Capture the cell that displays the provided text and extract its [X, Y] central coordinate. 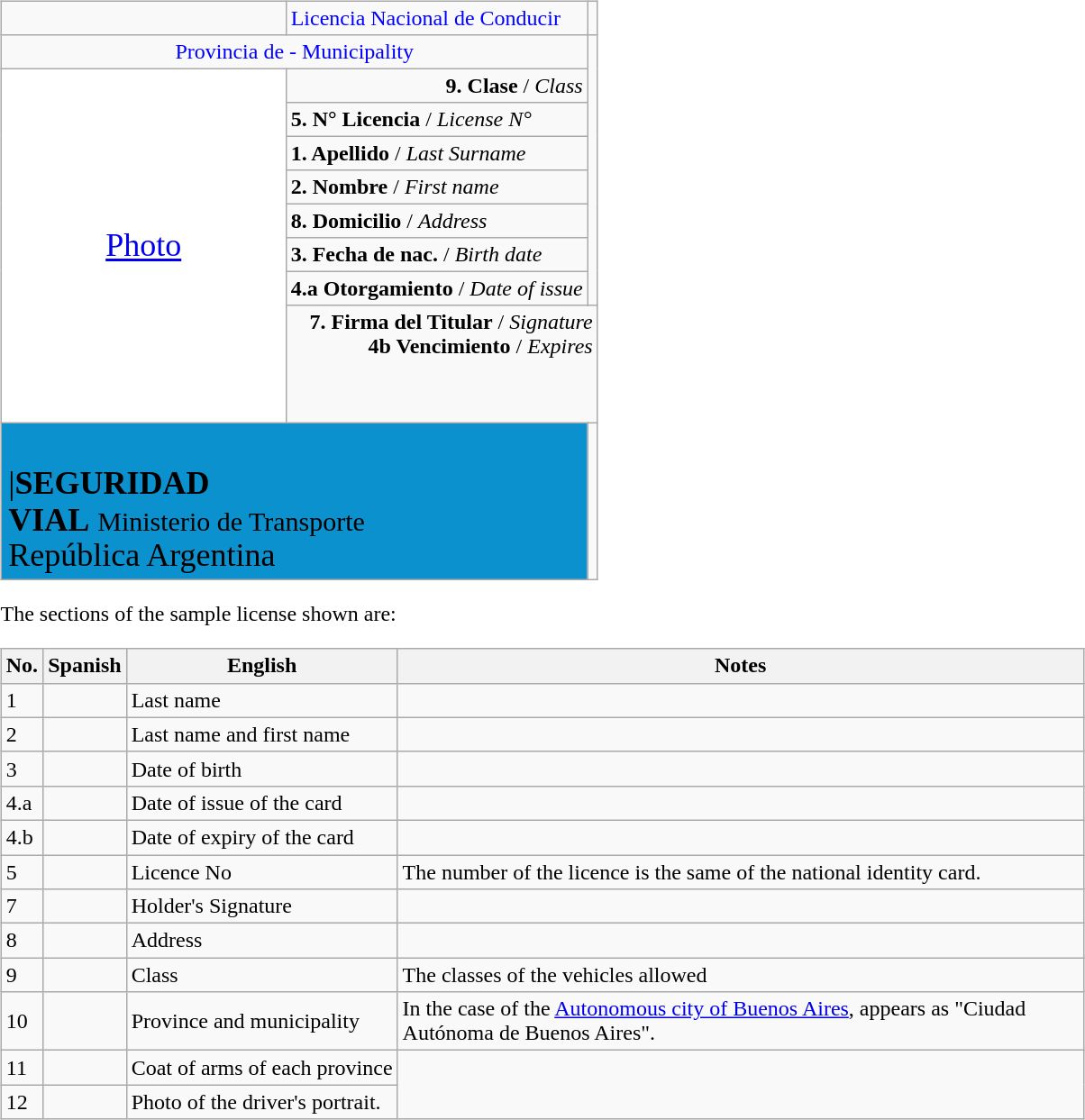
In the case of the Autonomous city of Buenos Aires, appears as "Ciudad Autónoma de Buenos Aires". [741, 1022]
10 [22, 1022]
Photo [143, 245]
1. Apellido / Last Surname [436, 153]
8 [22, 941]
2 [22, 734]
12 [22, 1102]
Spanish [85, 666]
3. Fecha de nac. / Birth date [436, 254]
Holder's Signature [261, 906]
4.b [22, 837]
5. N° Licencia / License N° [436, 119]
Last name and first name [261, 734]
Class [261, 975]
7. Firma del Titular / Signature 4b Vencimiento / Expires [442, 364]
4.a [22, 803]
Coat of arms of each province [261, 1068]
Address [261, 941]
2. Nombre / First name [436, 187]
Date of expiry of the card [261, 837]
9. Clase / Class [436, 85]
8. Domicilio / Address [436, 220]
English [261, 666]
11 [22, 1068]
Provincia de - Municipality [294, 52]
|SEGURIDAD VIAL Ministerio de Transporte República Argentina [294, 501]
Licence No [261, 871]
4.a Otorgamiento / Date of issue [436, 288]
7 [22, 906]
5 [22, 871]
The classes of the vehicles allowed [741, 975]
Province and municipality [261, 1022]
Date of issue of the card [261, 803]
No. [22, 666]
3 [22, 769]
The number of the licence is the same of the national identity card. [741, 871]
9 [22, 975]
Licencia Nacional de Conducir [436, 18]
1 [22, 700]
Photo of the driver's portrait. [261, 1102]
Last name [261, 700]
Date of birth [261, 769]
Notes [741, 666]
